For the text-containing cell, return its midpoint in (X, Y) coordinate format. 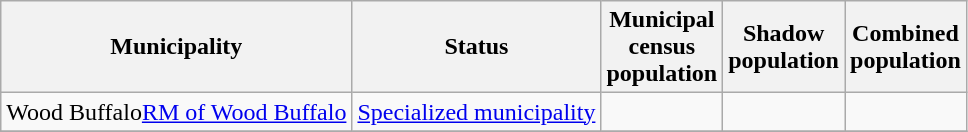
Wood BuffaloRM of Wood Buffalo (176, 112)
Municipalcensuspopulation (662, 47)
Specialized municipality (476, 112)
Status (476, 47)
Combinedpopulation (905, 47)
Municipality (176, 47)
Shadowpopulation (784, 47)
